Capture the cell that displays the provided text and extract its (x, y) central coordinate. 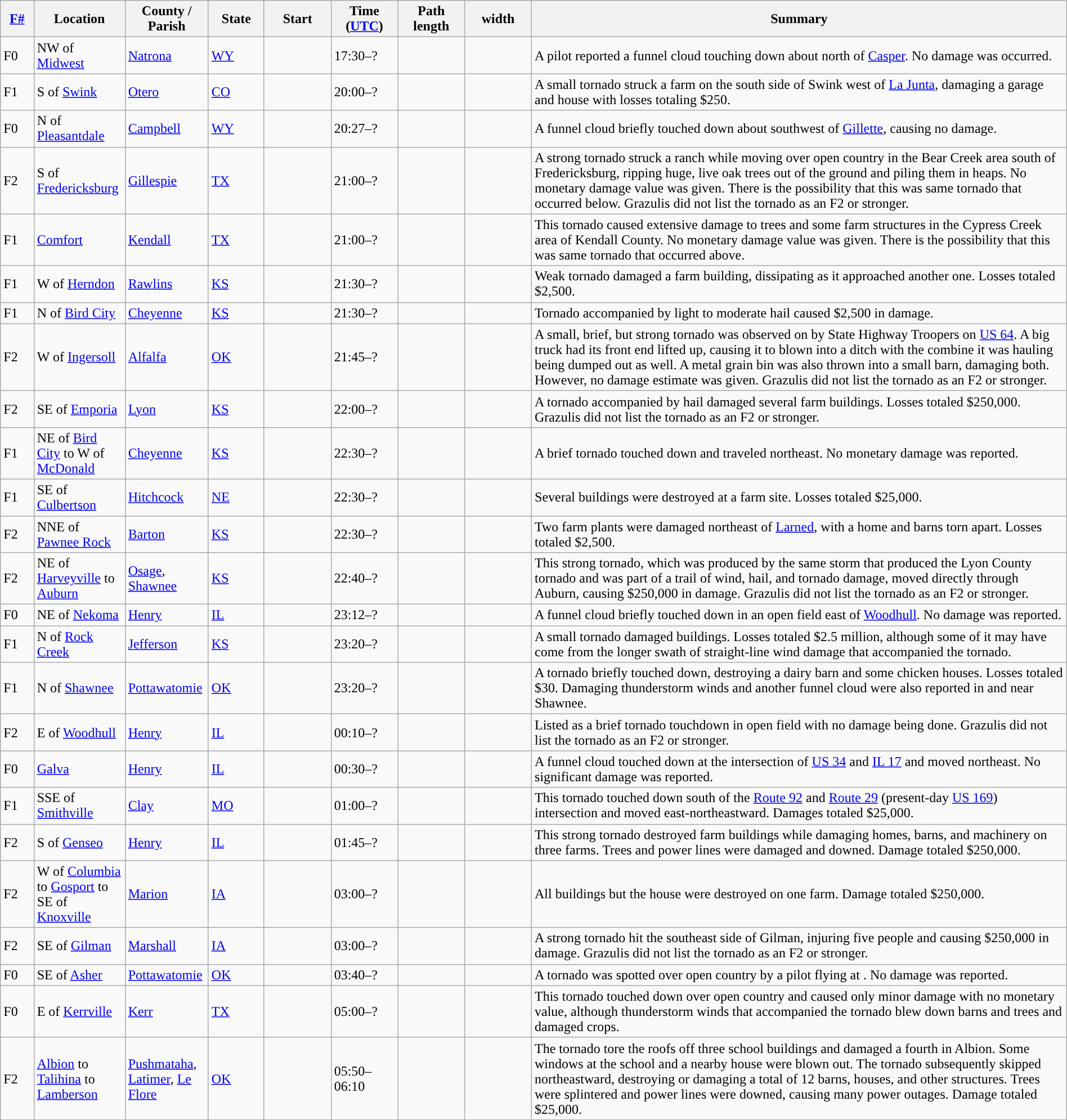
SE of Culbertson (79, 498)
Hitchcock (167, 498)
Tornado accompanied by light to moderate hail caused $2,500 in damage. (799, 313)
Alfalfa (167, 357)
A small tornado struck a farm on the south side of Swink west of La Junta, damaging a garage and house with losses totaling $250. (799, 92)
S of Fredericksburg (79, 180)
Barton (167, 534)
05:00–? (365, 1011)
Campbell (167, 128)
Otero (167, 92)
Time (UTC) (365, 19)
22:00–? (365, 409)
All buildings but the house were destroyed on one farm. Damage totaled $250,000. (799, 894)
A tornado accompanied by hail damaged several farm buildings. Losses totaled $250,000. Grazulis did not list the tornado as an F2 or stronger. (799, 409)
Path length (431, 19)
N of Bird City (79, 313)
A funnel cloud briefly touched down about southwest of Gillette, causing no damage. (799, 128)
01:00–? (365, 806)
NNE of Pawnee Rock (79, 534)
County / Parish (167, 19)
CO (236, 92)
Comfort (79, 240)
NE of Harveyville to Auburn (79, 579)
01:45–? (365, 842)
S of Swink (79, 92)
Several buildings were destroyed at a farm site. Losses totaled $25,000. (799, 498)
Gillespie (167, 180)
00:10–? (365, 733)
Lyon (167, 409)
SE of Emporia (79, 409)
17:30–? (365, 55)
Clay (167, 806)
SE of Asher (79, 975)
Rawlins (167, 284)
NE of Nekoma (79, 615)
This tornado touched down south of the Route 92 and Route 29 (present-day US 169) intersection and moved east-northeastward. Damages totaled $25,000. (799, 806)
NE (236, 498)
Marion (167, 894)
Location (79, 19)
W of Ingersoll (79, 357)
Kerr (167, 1011)
Galva (79, 769)
00:30–? (365, 769)
Kendall (167, 240)
21:45–? (365, 357)
NW of Midwest (79, 55)
Albion to Talihina to Lamberson (79, 1078)
W of Columbia to Gosport to SE of Knoxville (79, 894)
N of Rock Creek (79, 644)
A pilot reported a funnel cloud touching down about north of Casper. No damage was occurred. (799, 55)
F# (17, 19)
N of Shawnee (79, 688)
20:27–? (365, 128)
Two farm plants were damaged northeast of Larned, with a home and barns torn apart. Losses totaled $2,500. (799, 534)
23:12–? (365, 615)
N of Pleasantdale (79, 128)
Weak tornado damaged a farm building, dissipating as it approached another one. Losses totaled $2,500. (799, 284)
A tornado was spotted over open country by a pilot flying at . No damage was reported. (799, 975)
MO (236, 806)
03:40–? (365, 975)
Marshall (167, 946)
NE of Bird City to W of McDonald (79, 453)
A brief tornado touched down and traveled northeast. No monetary damage was reported. (799, 453)
05:50–06:10 (365, 1078)
W of Herndon (79, 284)
A funnel cloud briefly touched down in an open field east of Woodhull. No damage was reported. (799, 615)
Listed as a brief tornado touchdown in open field with no damage being done. Grazulis did not list the tornado as an F2 or stronger. (799, 733)
S of Genseo (79, 842)
Summary (799, 19)
20:00–? (365, 92)
Start (297, 19)
E of Woodhull (79, 733)
E of Kerrville (79, 1011)
A funnel cloud touched down at the intersection of US 34 and IL 17 and moved northeast. No significant damage was reported. (799, 769)
Jefferson (167, 644)
22:40–? (365, 579)
Pushmataha, Latimer, Le Flore (167, 1078)
Osage, Shawnee (167, 579)
SE of Gilman (79, 946)
Natrona (167, 55)
State (236, 19)
SSE of Smithville (79, 806)
width (499, 19)
